Return [X, Y] of the center of cell containing provided text 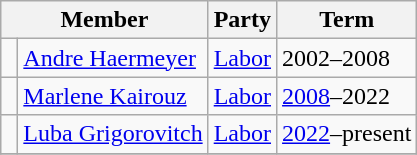
Party [242, 20]
Term [347, 20]
Member [104, 20]
Marlene Kairouz [113, 96]
Luba Grigorovitch [113, 134]
Andre Haermeyer [113, 58]
2022–present [347, 134]
2008–2022 [347, 96]
2002–2008 [347, 58]
